From the cell containing the given text, extract its center point as (x, y) coordinate. 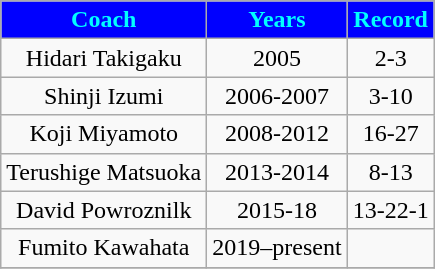
Shinji Izumi (104, 96)
Coach (104, 20)
3-10 (390, 96)
2019–present (277, 248)
2015-18 (277, 210)
2008-2012 (277, 134)
Record (390, 20)
13-22-1 (390, 210)
Years (277, 20)
2005 (277, 58)
David Powroznilk (104, 210)
2006-2007 (277, 96)
Hidari Takigaku (104, 58)
2013-2014 (277, 172)
2-3 (390, 58)
Koji Miyamoto (104, 134)
Fumito Kawahata (104, 248)
16-27 (390, 134)
8-13 (390, 172)
Terushige Matsuoka (104, 172)
